For the text-containing cell, return its midpoint in [X, Y] coordinate format. 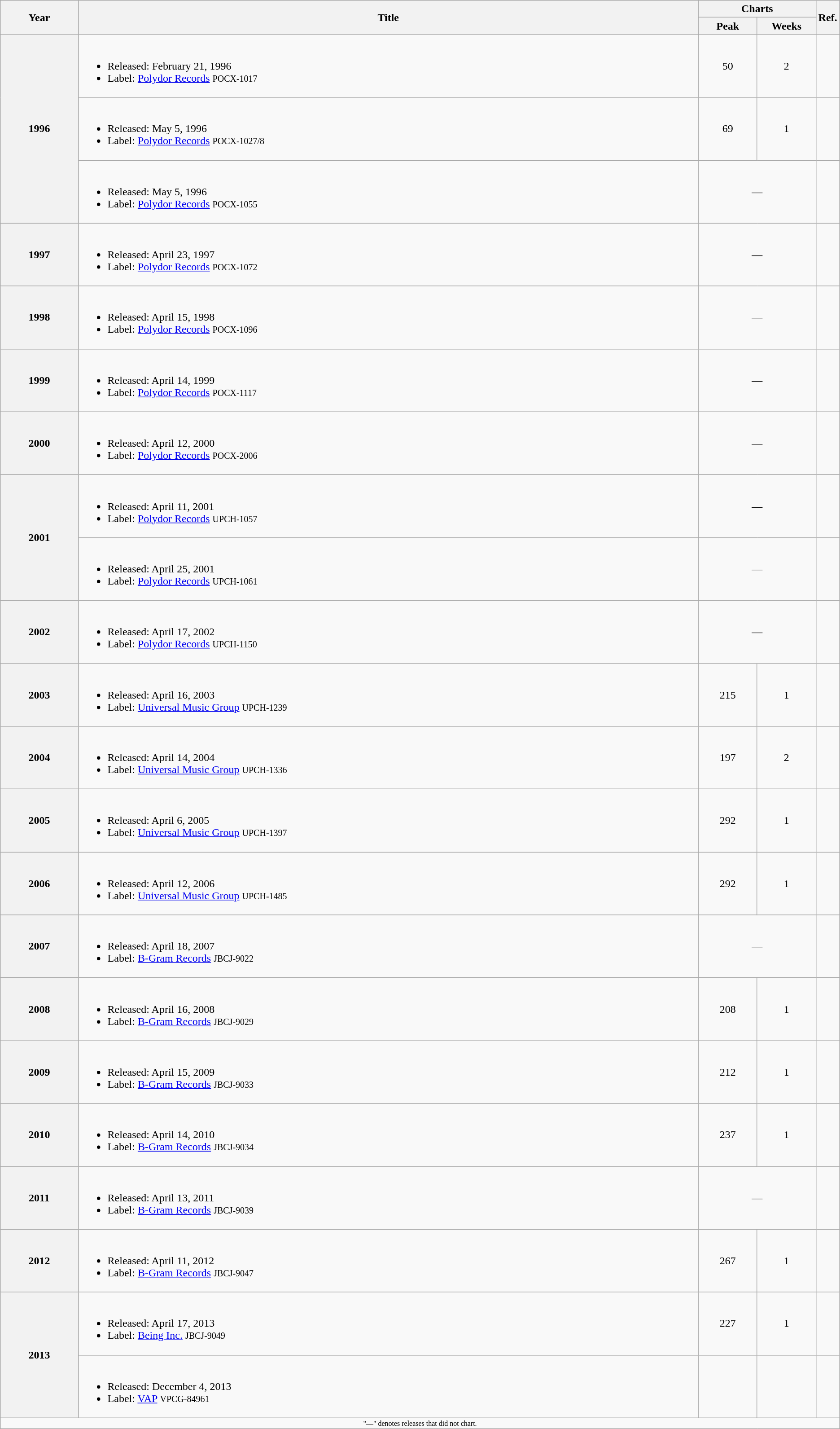
Released: April 16, 2003Label: Universal Music Group UPCH-1239 [388, 695]
2010 [39, 1135]
2008 [39, 1009]
2002 [39, 632]
2006 [39, 884]
215 [728, 695]
Released: April 11, 2012Label: B-Gram Records JBCJ-9047 [388, 1261]
Released: April 17, 2013Label: Being Inc. JBCJ-9049 [388, 1323]
2012 [39, 1261]
2011 [39, 1198]
Title [388, 18]
208 [728, 1009]
2001 [39, 537]
2003 [39, 695]
2007 [39, 946]
Released: December 4, 2013Label: VAP VPCG-84961 [388, 1386]
237 [728, 1135]
Peak [728, 26]
212 [728, 1072]
Released: April 15, 2009Label: B-Gram Records JBCJ-9033 [388, 1072]
Weeks [786, 26]
Charts [757, 9]
227 [728, 1323]
Released: April 12, 2006Label: Universal Music Group UPCH-1485 [388, 884]
69 [728, 129]
"—" denotes releases that did not chart. [420, 1423]
1999 [39, 380]
Released: April 17, 2002Label: Polydor Records UPCH-1150 [388, 632]
1997 [39, 255]
Released: April 12, 2000Label: Polydor Records POCX-2006 [388, 443]
2005 [39, 821]
Released: April 13, 2011Label: B-Gram Records JBCJ-9039 [388, 1198]
Released: April 15, 1998Label: Polydor Records POCX-1096 [388, 317]
Released: April 14, 2010Label: B-Gram Records JBCJ-9034 [388, 1135]
Released: April 14, 2004Label: Universal Music Group UPCH-1336 [388, 758]
Released: April 11, 2001Label: Polydor Records UPCH-1057 [388, 506]
2004 [39, 758]
50 [728, 66]
Year [39, 18]
2013 [39, 1355]
267 [728, 1261]
Released: April 25, 2001Label: Polydor Records UPCH-1061 [388, 569]
Released: April 14, 1999Label: Polydor Records POCX-1117 [388, 380]
1998 [39, 317]
Released: May 5, 1996Label: Polydor Records POCX-1055 [388, 192]
Released: February 21, 1996Label: Polydor Records POCX-1017 [388, 66]
2009 [39, 1072]
Released: April 18, 2007Label: B-Gram Records JBCJ-9022 [388, 946]
197 [728, 758]
Ref. [827, 18]
Released: April 6, 2005Label: Universal Music Group UPCH-1397 [388, 821]
1996 [39, 129]
Released: April 16, 2008Label: B-Gram Records JBCJ-9029 [388, 1009]
2000 [39, 443]
Released: April 23, 1997Label: Polydor Records POCX-1072 [388, 255]
Released: May 5, 1996Label: Polydor Records POCX-1027/8 [388, 129]
